Search for the cell housing the specified text and yield its [x, y] center coordinate. 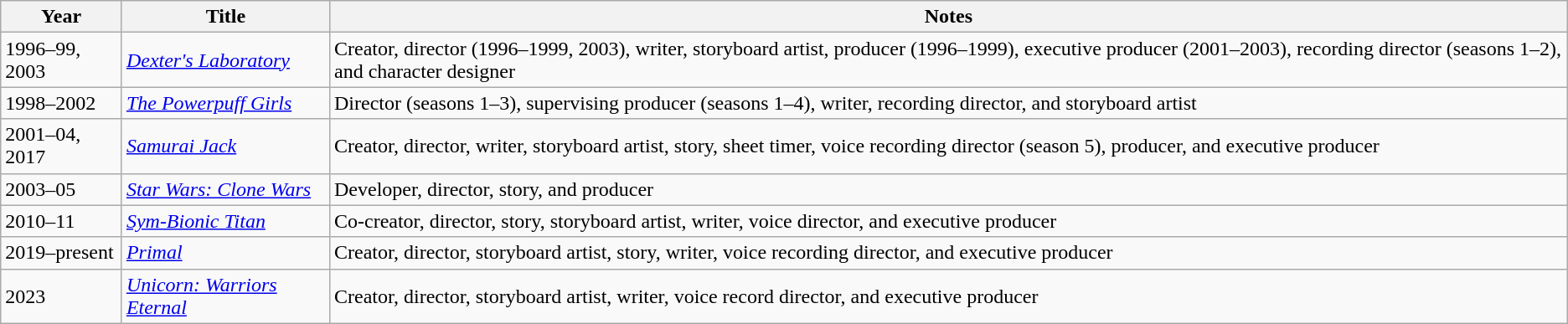
2023 [62, 296]
Notes [948, 17]
2003–05 [62, 189]
Title [225, 17]
2010–11 [62, 221]
Developer, director, story, and producer [948, 189]
Co-creator, director, story, storyboard artist, writer, voice director, and executive producer [948, 221]
Creator, director, storyboard artist, writer, voice record director, and executive producer [948, 296]
1996–99, 2003 [62, 60]
Creator, director, writer, storyboard artist, story, sheet timer, voice recording director (season 5), producer, and executive producer [948, 146]
Dexter's Laboratory [225, 60]
Sym-Bionic Titan [225, 221]
Unicorn: Warriors Eternal [225, 296]
Samurai Jack [225, 146]
Star Wars: Clone Wars [225, 189]
The Powerpuff Girls [225, 103]
Director (seasons 1–3), supervising producer (seasons 1–4), writer, recording director, and storyboard artist [948, 103]
Creator, director, storyboard artist, story, writer, voice recording director, and executive producer [948, 253]
1998–2002 [62, 103]
2001–04, 2017 [62, 146]
Primal [225, 253]
2019–present [62, 253]
Year [62, 17]
